Output the (X, Y) coordinate of the center of the cell containing the given text.  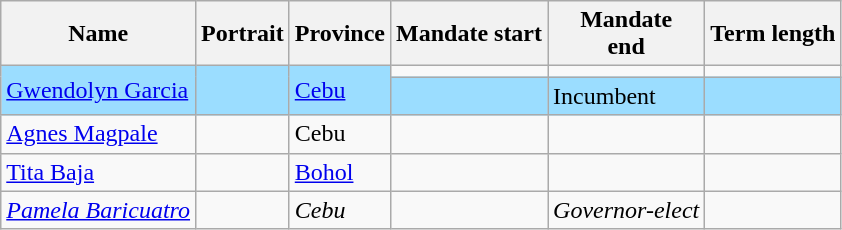
Name (98, 34)
Mandate start (470, 34)
Province (340, 34)
Pamela Baricuatro (98, 210)
Agnes Magpale (98, 134)
Gwendolyn Garcia (98, 90)
Term length (773, 34)
Incumbent (626, 96)
Governor-elect (626, 210)
Bohol (340, 172)
Tita Baja (98, 172)
Mandateend (626, 34)
Portrait (243, 34)
